For the text-containing cell, return its midpoint in (x, y) coordinate format. 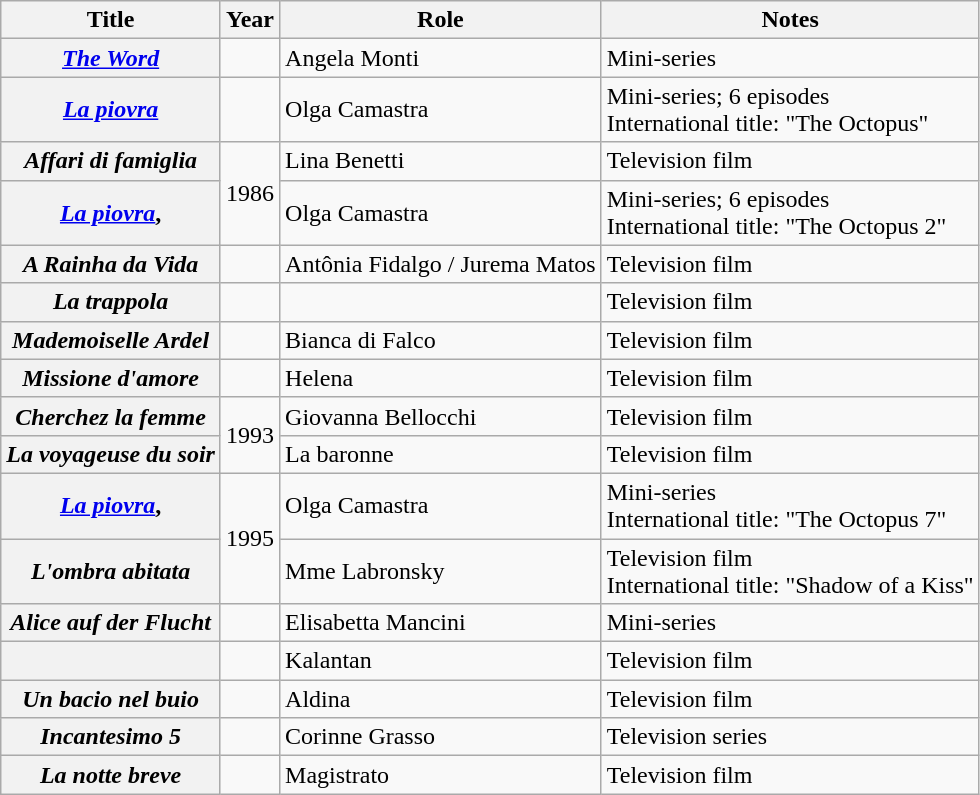
Alice auf der Flucht (111, 623)
Affari di famiglia (111, 161)
1995 (250, 538)
Title (111, 20)
La piovra (111, 110)
Mademoiselle Ardel (111, 340)
Mini-series; 6 episodes International title: "The Octopus 2" (790, 212)
L'ombra abitata (111, 570)
Missione d'amore (111, 378)
A Rainha da Vida (111, 264)
Corinne Grasso (441, 737)
Kalantan (441, 661)
The Word (111, 58)
Un bacio nel buio (111, 699)
Mini-series International title: "The Octopus 7" (790, 506)
1986 (250, 194)
Year (250, 20)
Antônia Fidalgo / Jurema Matos (441, 264)
Notes (790, 20)
La trappola (111, 302)
La baronne (441, 454)
La voyageuse du soir (111, 454)
Magistrato (441, 775)
La notte breve (111, 775)
Angela Monti (441, 58)
Aldina (441, 699)
Bianca di Falco (441, 340)
Helena (441, 378)
Elisabetta Mancini (441, 623)
1993 (250, 435)
Television film International title: "Shadow of a Kiss" (790, 570)
Incantesimo 5 (111, 737)
Role (441, 20)
Lina Benetti (441, 161)
Giovanna Bellocchi (441, 416)
Television series (790, 737)
Cherchez la femme (111, 416)
Mini-series; 6 episodes International title: "The Octopus" (790, 110)
Mme Labronsky (441, 570)
